Provide the (x, y) coordinate of the cell's center where the given text is located.  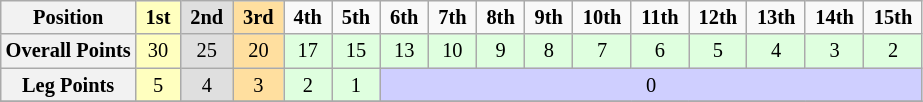
13 (404, 51)
7 (602, 51)
4th (308, 17)
6th (404, 17)
5th (356, 17)
30 (158, 51)
1 (356, 85)
15 (356, 51)
Overall Points (68, 51)
Leg Points (68, 85)
10 (452, 51)
Position (68, 17)
0 (651, 85)
11th (660, 17)
25 (206, 51)
15th (893, 17)
3rd (258, 17)
9th (549, 17)
6 (660, 51)
20 (258, 51)
2nd (206, 17)
9 (500, 51)
12th (718, 17)
1st (158, 17)
8th (500, 17)
13th (776, 17)
7th (452, 17)
8 (549, 51)
14th (834, 17)
10th (602, 17)
17 (308, 51)
